Determine the (x, y) coordinate at the center of the cell enclosing the given text.  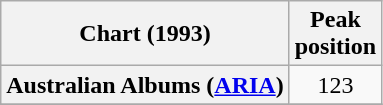
Peakposition (335, 34)
123 (335, 85)
Australian Albums (ARIA) (145, 85)
Chart (1993) (145, 34)
